Locate the cell with the specified text and output its [X, Y] center coordinate. 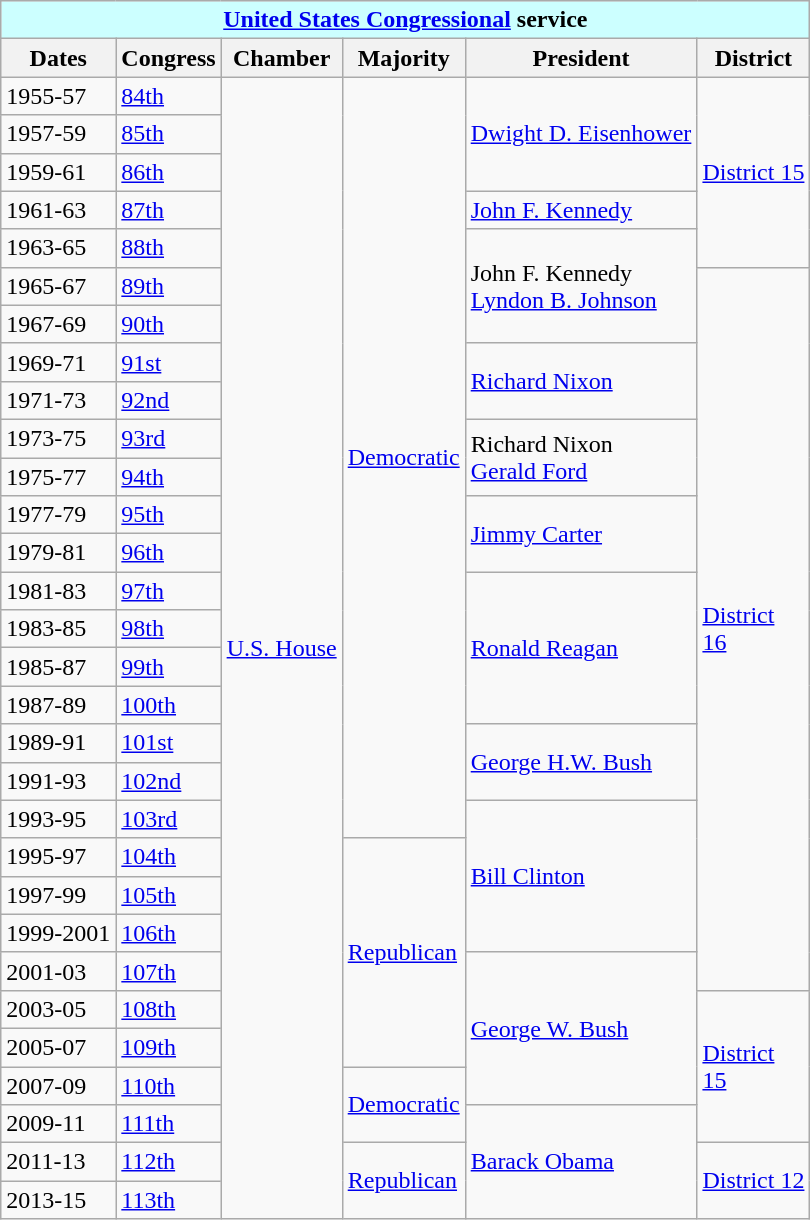
1983-85 [58, 629]
95th [168, 515]
Jimmy Carter [581, 534]
1985-87 [58, 667]
1989-91 [58, 743]
1955-57 [58, 96]
United States Congressional service [406, 20]
106th [168, 933]
District 12 [754, 1181]
John F. Kennedy [581, 210]
87th [168, 210]
Barack Obama [581, 1162]
94th [168, 477]
96th [168, 553]
District 15 [754, 172]
108th [168, 1009]
111th [168, 1124]
George H.W. Bush [581, 762]
1973-75 [58, 438]
President [581, 58]
110th [168, 1085]
1991-93 [58, 781]
Ronald Reagan [581, 648]
86th [168, 172]
112th [168, 1162]
109th [168, 1047]
1977-79 [58, 515]
103rd [168, 819]
97th [168, 591]
2003-05 [58, 1009]
98th [168, 629]
1987-89 [58, 705]
1975-77 [58, 477]
107th [168, 971]
2001-03 [58, 971]
1993-95 [58, 819]
1997-99 [58, 895]
1971-73 [58, 400]
U.S. House [282, 648]
100th [168, 705]
1967-69 [58, 324]
89th [168, 286]
105th [168, 895]
District [754, 58]
Richard NixonGerald Ford [581, 457]
George W. Bush [581, 1028]
101st [168, 743]
1995-97 [58, 857]
113th [168, 1200]
Richard Nixon [581, 381]
John F. KennedyLyndon B. Johnson [581, 286]
Congress [168, 58]
2007-09 [58, 1085]
2013-15 [58, 1200]
1959-61 [58, 172]
1981-83 [58, 591]
District15 [754, 1066]
Dwight D. Eisenhower [581, 134]
93rd [168, 438]
1961-63 [58, 210]
2011-13 [58, 1162]
1957-59 [58, 134]
1969-71 [58, 362]
Chamber [282, 58]
2009-11 [58, 1124]
91st [168, 362]
District16 [754, 628]
90th [168, 324]
2005-07 [58, 1047]
1999-2001 [58, 933]
1965-67 [58, 286]
Dates [58, 58]
Majority [404, 58]
1979-81 [58, 553]
Bill Clinton [581, 876]
84th [168, 96]
104th [168, 857]
92nd [168, 400]
99th [168, 667]
102nd [168, 781]
1963-65 [58, 248]
85th [168, 134]
88th [168, 248]
